Detect which cell encompasses the target text, then output its (X, Y) center coordinate. 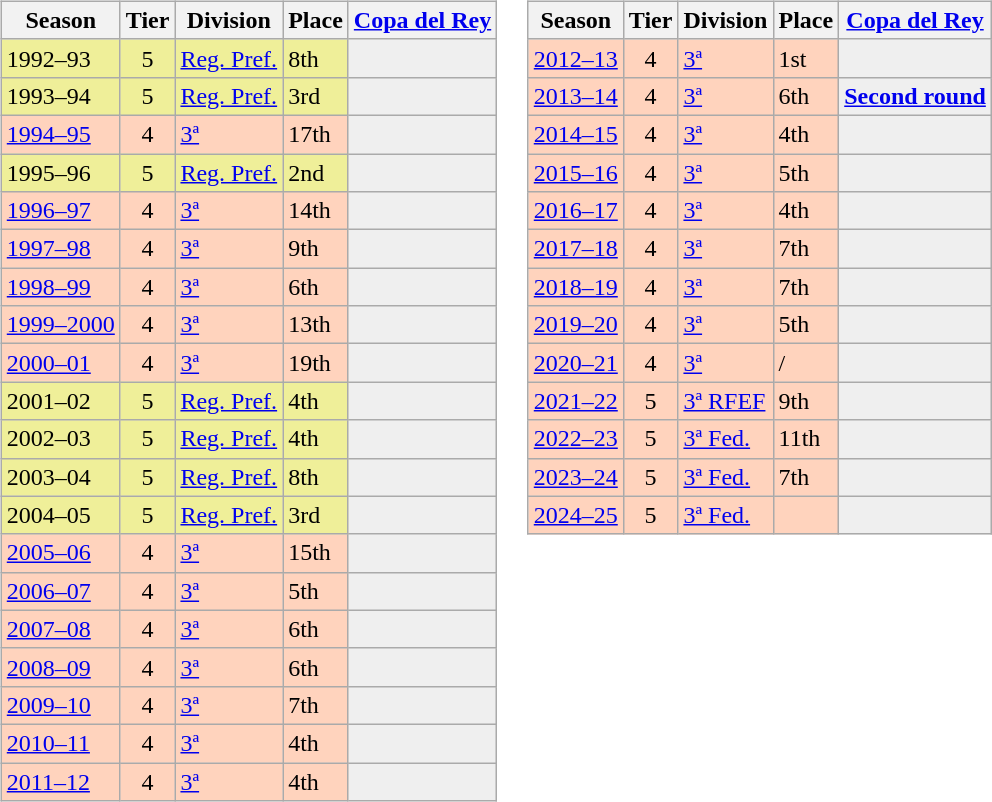
2006–07 (60, 591)
1999–2000 (60, 325)
2010–11 (60, 743)
1993–94 (60, 96)
2002–03 (60, 439)
19th (316, 363)
2012–13 (576, 58)
15th (316, 553)
1997–98 (60, 249)
2017–18 (576, 249)
2015–16 (576, 173)
2009–10 (60, 705)
11th (806, 439)
2016–17 (576, 211)
17th (316, 134)
1994–95 (60, 134)
2003–04 (60, 477)
2018–19 (576, 287)
2024–25 (576, 515)
2005–06 (60, 553)
2022–23 (576, 439)
1996–97 (60, 211)
1st (806, 58)
/ (806, 363)
Second round (916, 96)
2nd (316, 173)
2001–02 (60, 401)
2008–09 (60, 667)
2013–14 (576, 96)
2021–22 (576, 401)
2020–21 (576, 363)
2023–24 (576, 477)
2011–12 (60, 781)
14th (316, 211)
2019–20 (576, 325)
2000–01 (60, 363)
1998–99 (60, 287)
1992–93 (60, 58)
13th (316, 325)
2007–08 (60, 629)
1995–96 (60, 173)
3ª RFEF (726, 401)
2014–15 (576, 134)
2004–05 (60, 515)
